Capture the cell that displays the provided text and extract its (X, Y) central coordinate. 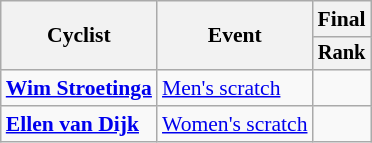
Final (342, 19)
Rank (342, 54)
Wim Stroetinga (79, 88)
Ellen van Dijk (79, 124)
Men's scratch (235, 88)
Event (235, 36)
Cyclist (79, 36)
Women's scratch (235, 124)
